Extract the [X, Y] coordinate from the center of the cell holding the provided text.  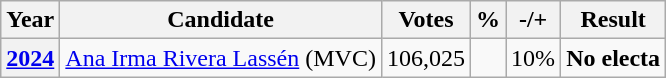
Ana Irma Rivera Lassén (MVC) [221, 58]
% [488, 20]
106,025 [426, 58]
Year [30, 20]
-/+ [534, 20]
2024 [30, 58]
Candidate [221, 20]
10% [534, 58]
Votes [426, 20]
Result [614, 20]
No electa [614, 58]
